For the text-containing cell, return its midpoint in [X, Y] coordinate format. 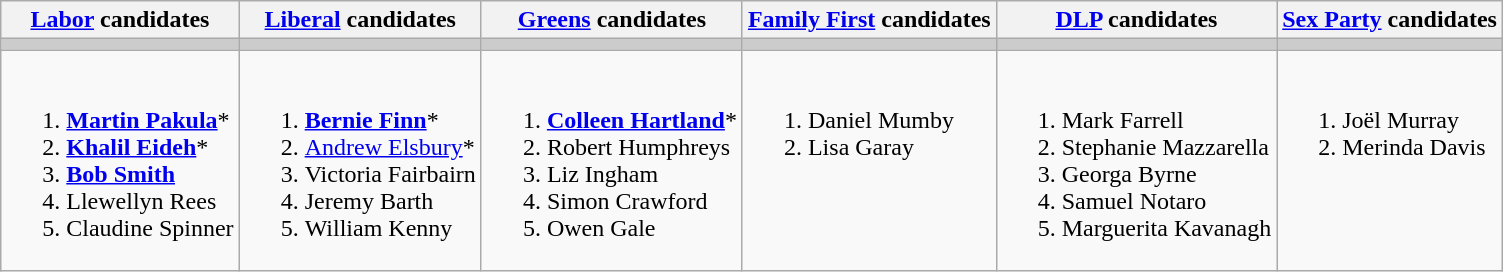
Family First candidates [869, 20]
Martin Pakula*Khalil Eideh*Bob SmithLlewellyn ReesClaudine Spinner [120, 160]
Joël MurrayMerinda Davis [1390, 160]
Sex Party candidates [1390, 20]
Mark FarrellStephanie MazzarellaGeorga ByrneSamuel NotaroMarguerita Kavanagh [1136, 160]
Greens candidates [612, 20]
Liberal candidates [360, 20]
DLP candidates [1136, 20]
Labor candidates [120, 20]
Colleen Hartland*Robert HumphreysLiz InghamSimon CrawfordOwen Gale [612, 160]
Daniel MumbyLisa Garay [869, 160]
Bernie Finn*Andrew Elsbury*Victoria FairbairnJeremy BarthWilliam Kenny [360, 160]
